Search for the cell housing the specified text and yield its (X, Y) center coordinate. 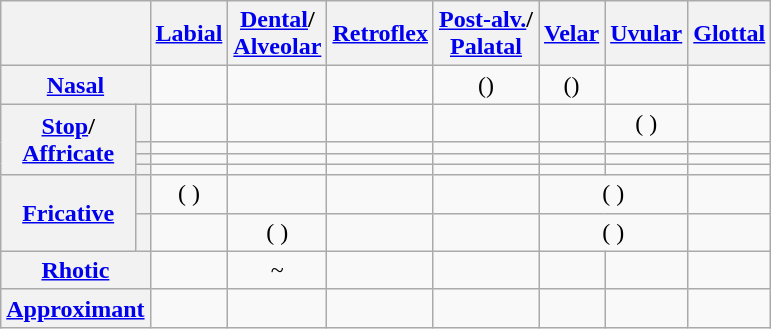
Velar (572, 34)
Dental/Alveolar (278, 34)
Retroflex (380, 34)
Glottal (730, 34)
Rhotic (76, 270)
Nasal (76, 85)
Stop/Affricate (68, 140)
Approximant (76, 308)
Labial (189, 34)
Post-alv./Palatal (486, 34)
Uvular (646, 34)
~ (278, 270)
Fricative (68, 213)
